Return (X, Y) of the center of cell containing provided text 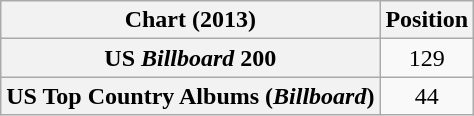
US Top Country Albums (Billboard) (190, 96)
44 (427, 96)
129 (427, 58)
Position (427, 20)
US Billboard 200 (190, 58)
Chart (2013) (190, 20)
